For the text-containing cell, return its midpoint in (x, y) coordinate format. 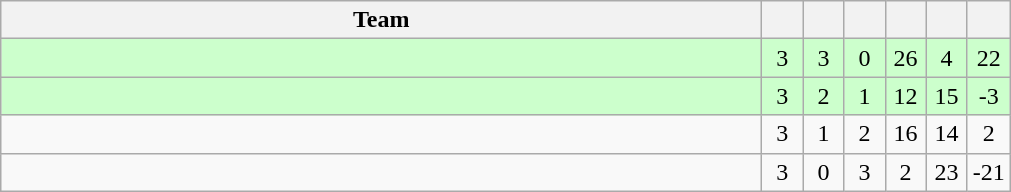
Team (382, 20)
-3 (988, 96)
26 (906, 58)
16 (906, 134)
23 (946, 172)
-21 (988, 172)
14 (946, 134)
15 (946, 96)
12 (906, 96)
4 (946, 58)
22 (988, 58)
